Output the (x, y) coordinate of the center of the cell containing the given text.  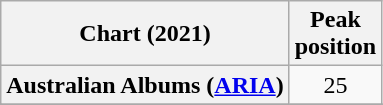
Peakposition (335, 34)
25 (335, 85)
Australian Albums (ARIA) (145, 85)
Chart (2021) (145, 34)
